Pinpoint the cell where the given text exists, returning its [x, y] midpoint coordinate. 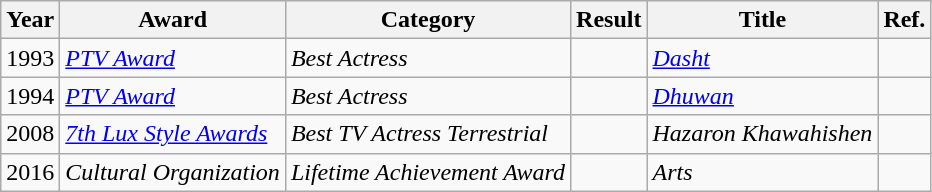
2016 [30, 172]
Lifetime Achievement Award [428, 172]
Dasht [762, 58]
Result [609, 20]
Best TV Actress Terrestrial [428, 134]
Title [762, 20]
Hazaron Khawahishen [762, 134]
Dhuwan [762, 96]
1993 [30, 58]
Arts [762, 172]
Year [30, 20]
Ref. [904, 20]
1994 [30, 96]
7th Lux Style Awards [173, 134]
Cultural Organization [173, 172]
Category [428, 20]
2008 [30, 134]
Award [173, 20]
